From the cell containing the given text, extract its center point as [X, Y] coordinate. 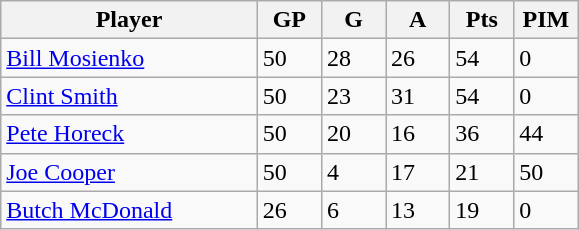
Butch McDonald [130, 210]
GP [289, 20]
20 [353, 134]
21 [482, 172]
23 [353, 96]
PIM [546, 20]
36 [482, 134]
Joe Cooper [130, 172]
28 [353, 58]
6 [353, 210]
13 [418, 210]
44 [546, 134]
17 [418, 172]
19 [482, 210]
31 [418, 96]
16 [418, 134]
Bill Mosienko [130, 58]
Clint Smith [130, 96]
Pts [482, 20]
4 [353, 172]
Player [130, 20]
G [353, 20]
A [418, 20]
Pete Horeck [130, 134]
